Scan for the cell matching the given text and deliver its (x, y) coordinate at center. 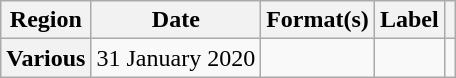
Various (46, 58)
Format(s) (318, 20)
Date (176, 20)
Region (46, 20)
Label (409, 20)
31 January 2020 (176, 58)
